Scan for the cell matching the given text and deliver its (x, y) coordinate at center. 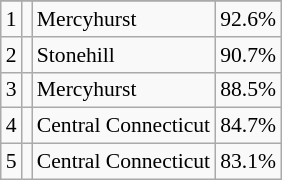
92.6% (248, 19)
1 (12, 19)
4 (12, 126)
3 (12, 90)
88.5% (248, 90)
90.7% (248, 55)
2 (12, 55)
84.7% (248, 126)
83.1% (248, 162)
5 (12, 162)
Stonehill (124, 55)
